Scan for the cell matching the given text and deliver its [x, y] coordinate at center. 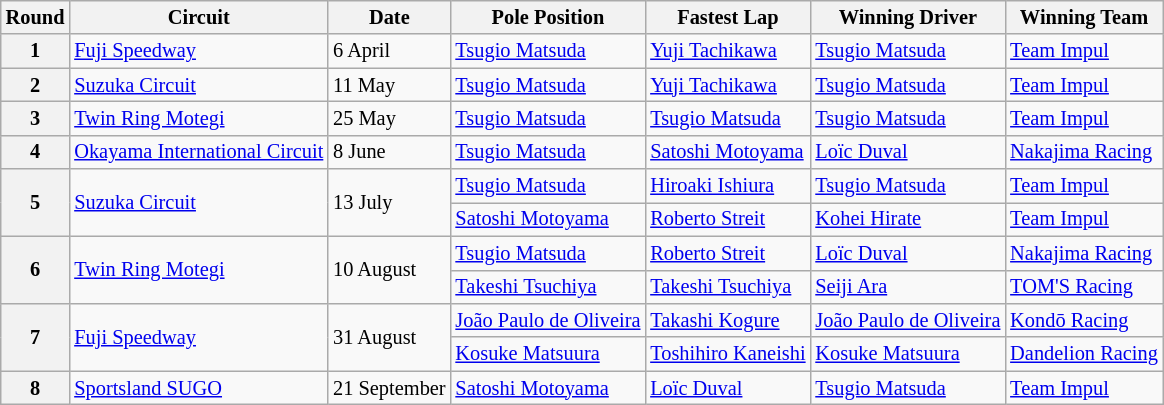
Pole Position [548, 17]
1 [36, 51]
Okayama International Circuit [198, 152]
31 August [389, 336]
8 [36, 388]
11 May [389, 85]
Hiroaki Ishiura [728, 186]
4 [36, 152]
Takashi Kogure [728, 320]
10 August [389, 270]
8 June [389, 152]
Dandelion Racing [1084, 354]
Fastest Lap [728, 17]
Kondō Racing [1084, 320]
Sportsland SUGO [198, 388]
2 [36, 85]
13 July [389, 202]
Winning Team [1084, 17]
25 May [389, 118]
Toshihiro Kaneishi [728, 354]
Seiji Ara [908, 287]
6 April [389, 51]
Round [36, 17]
Kohei Hirate [908, 219]
3 [36, 118]
Circuit [198, 17]
21 September [389, 388]
Date [389, 17]
Winning Driver [908, 17]
6 [36, 270]
TOM'S Racing [1084, 287]
7 [36, 336]
5 [36, 202]
